Output the [x, y] coordinate of the center of the cell containing the given text.  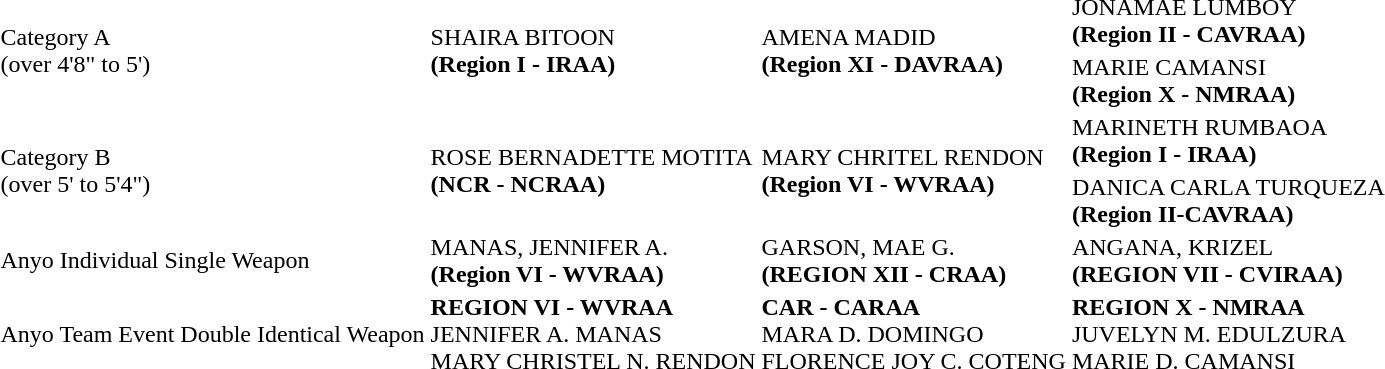
ROSE BERNADETTE MOTITA (NCR - NCRAA) [593, 170]
MARY CHRITEL RENDON (Region VI - WVRAA) [914, 170]
MANAS, JENNIFER A. (Region VI - WVRAA) [593, 260]
GARSON, MAE G. (REGION XII - CRAA) [914, 260]
